Find where the given text appears and provide that cell's center as (X, Y) coordinate. 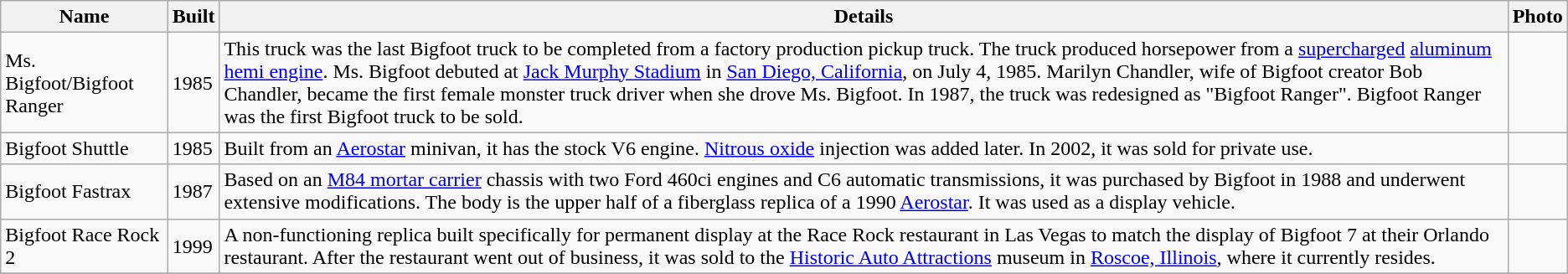
Details (864, 17)
1987 (193, 191)
Ms. Bigfoot/Bigfoot Ranger (84, 82)
Bigfoot Race Rock 2 (84, 246)
Bigfoot Shuttle (84, 148)
Bigfoot Fastrax (84, 191)
Built from an Aerostar minivan, it has the stock V6 engine. Nitrous oxide injection was added later. In 2002, it was sold for private use. (864, 148)
Built (193, 17)
Name (84, 17)
Photo (1538, 17)
1999 (193, 246)
